Extract the (x, y) coordinate from the center of the cell holding the provided text.  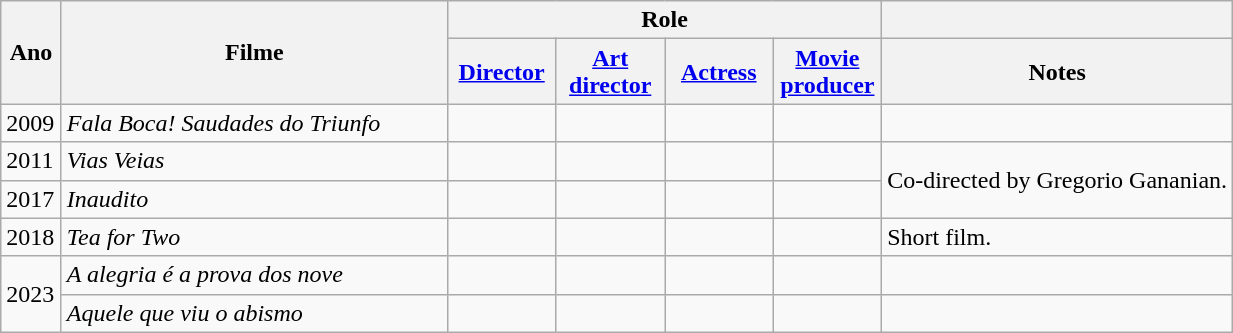
Aquele que viu o abismo (254, 313)
Filme (254, 52)
Movie producer (828, 72)
Notes (1058, 72)
Short film. (1058, 237)
Actress (718, 72)
2011 (32, 161)
2009 (32, 123)
Fala Boca! Saudades do Triunfo (254, 123)
2023 (32, 294)
2017 (32, 199)
A alegria é a prova dos nove (254, 275)
2018 (32, 237)
Art director (610, 72)
Vias Veias (254, 161)
Director (502, 72)
Co-directed by Gregorio Gananian. (1058, 180)
Tea for Two (254, 237)
Role (664, 20)
Ano (32, 52)
Inaudito (254, 199)
